Provide the (X, Y) coordinate of the cell's center where the given text is located.  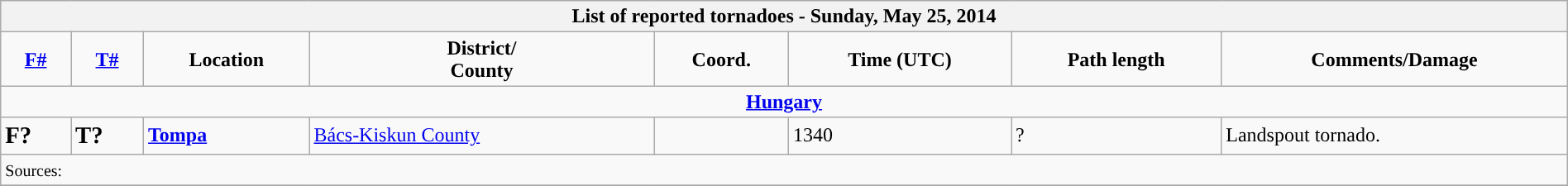
1340 (900, 136)
F# (36, 60)
T? (108, 136)
Tompa (227, 136)
Time (UTC) (900, 60)
List of reported tornadoes - Sunday, May 25, 2014 (784, 17)
Location (227, 60)
Path length (1116, 60)
Coord. (721, 60)
Comments/Damage (1394, 60)
District/County (481, 60)
Hungary (784, 102)
Landspout tornado. (1394, 136)
Bács-Kiskun County (481, 136)
F? (36, 136)
T# (108, 60)
? (1116, 136)
Sources: (784, 169)
